Return [X, Y] of the center of cell containing provided text 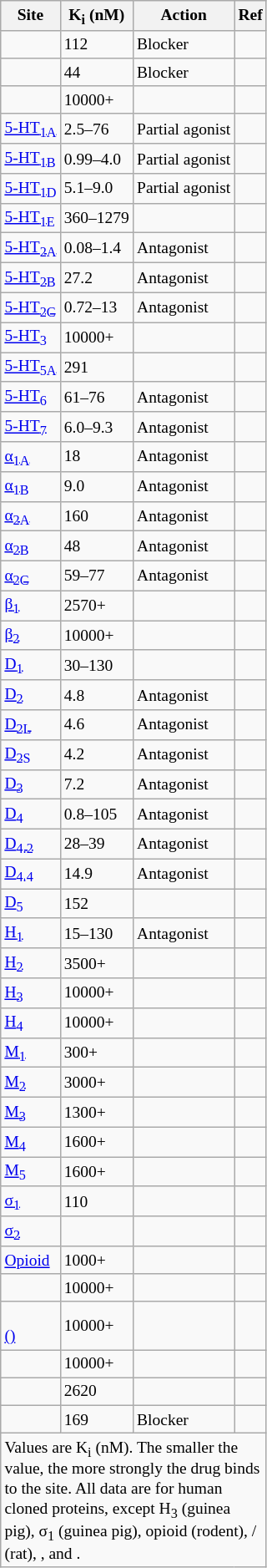
D2 [30, 695]
5-HT1E [30, 218]
110 [97, 1201]
0.72–13 [97, 307]
44 [97, 72]
4.6 [97, 725]
M5 [30, 1172]
61–76 [97, 397]
15–130 [97, 933]
5-HT1A [30, 129]
D4.2 [30, 844]
β1 [30, 606]
0.8–105 [97, 814]
6.0–9.3 [97, 427]
D4 [30, 814]
112 [97, 43]
5-HT2C [30, 307]
59–77 [97, 576]
5.1–9.0 [97, 189]
α2C [30, 576]
Ref [250, 16]
D5 [30, 904]
D4.4 [30, 874]
4.8 [97, 695]
2570+ [97, 606]
Action [184, 16]
7.2 [97, 784]
β2 [30, 636]
4.2 [97, 754]
D2L [30, 725]
D3 [30, 784]
5-HT7 [30, 427]
5-HT1D [30, 189]
0.08–1.4 [97, 248]
360–1279 [97, 218]
5-HT6 [30, 397]
σ1 [30, 1201]
14.9 [97, 874]
M3 [30, 1112]
H2 [30, 963]
M4 [30, 1142]
Site [30, 16]
σ2 [30, 1231]
3500+ [97, 963]
H1 [30, 933]
5-HT2B [30, 278]
Opioid [30, 1260]
2.5–76 [97, 129]
152 [97, 904]
M1 [30, 1053]
1000+ [97, 1260]
160 [97, 516]
α2B [30, 546]
D1 [30, 665]
H3 [30, 993]
291 [97, 368]
28–39 [97, 844]
300+ [97, 1053]
2620 [97, 1392]
Ki (nM) [97, 16]
48 [97, 546]
169 [97, 1418]
5-HT2A [30, 248]
5-HT1B [30, 159]
9.0 [97, 486]
() [30, 1325]
α1B [30, 486]
18 [97, 457]
3000+ [97, 1083]
1300+ [97, 1112]
30–130 [97, 665]
α2A [30, 516]
0.99–4.0 [97, 159]
27.2 [97, 278]
H4 [30, 1022]
5-HT3 [30, 337]
M2 [30, 1083]
α1A [30, 457]
D2S [30, 754]
5-HT5A [30, 368]
